Identify which cell holds the provided text, then report its (X, Y) central coordinate. 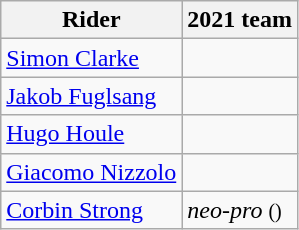
Giacomo Nizzolo (92, 172)
neo-pro () (240, 210)
Corbin Strong (92, 210)
Simon Clarke (92, 58)
Rider (92, 20)
2021 team (240, 20)
Hugo Houle (92, 134)
Jakob Fuglsang (92, 96)
